From the cell containing the given text, extract its center point as [X, Y] coordinate. 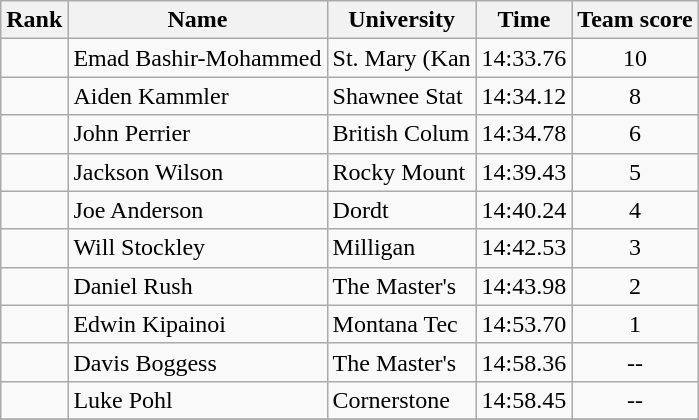
4 [635, 210]
Dordt [402, 210]
14:53.70 [524, 324]
Aiden Kammler [198, 96]
Will Stockley [198, 248]
University [402, 20]
10 [635, 58]
Rocky Mount [402, 172]
6 [635, 134]
14:33.76 [524, 58]
Time [524, 20]
Milligan [402, 248]
Daniel Rush [198, 286]
Shawnee Stat [402, 96]
5 [635, 172]
Name [198, 20]
14:42.53 [524, 248]
14:58.45 [524, 400]
St. Mary (Kan [402, 58]
Edwin Kipainoi [198, 324]
14:34.12 [524, 96]
8 [635, 96]
14:58.36 [524, 362]
Joe Anderson [198, 210]
Davis Boggess [198, 362]
14:43.98 [524, 286]
14:40.24 [524, 210]
Luke Pohl [198, 400]
14:39.43 [524, 172]
John Perrier [198, 134]
3 [635, 248]
14:34.78 [524, 134]
Montana Tec [402, 324]
Team score [635, 20]
Emad Bashir-Mohammed [198, 58]
Rank [34, 20]
Jackson Wilson [198, 172]
Cornerstone [402, 400]
2 [635, 286]
1 [635, 324]
British Colum [402, 134]
